Capture the cell that displays the provided text and extract its (x, y) central coordinate. 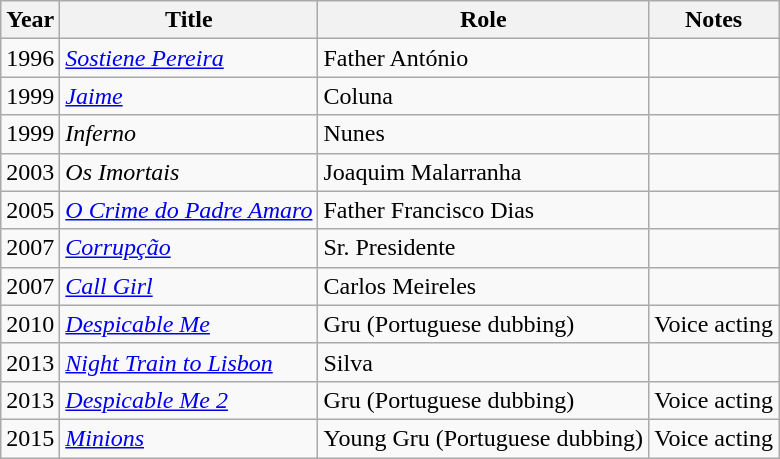
Corrupção (189, 248)
Call Girl (189, 286)
2010 (30, 324)
2015 (30, 438)
Role (484, 20)
Jaime (189, 96)
Joaquim Malarranha (484, 172)
Carlos Meireles (484, 286)
Os Imortais (189, 172)
Sostiene Pereira (189, 58)
Title (189, 20)
Father Francisco Dias (484, 210)
2003 (30, 172)
Despicable Me 2 (189, 400)
1996 (30, 58)
Night Train to Lisbon (189, 362)
Young Gru (Portuguese dubbing) (484, 438)
2005 (30, 210)
Sr. Presidente (484, 248)
Despicable Me (189, 324)
Silva (484, 362)
Coluna (484, 96)
Notes (714, 20)
Inferno (189, 134)
Year (30, 20)
O Crime do Padre Amaro (189, 210)
Father António (484, 58)
Minions (189, 438)
Nunes (484, 134)
